Extract the [X, Y] coordinate from the center of the cell holding the provided text.  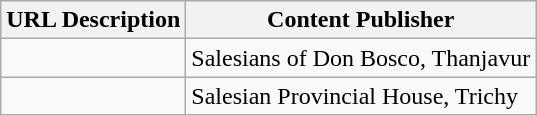
Content Publisher [361, 20]
URL Description [94, 20]
Salesian Provincial House, Trichy [361, 96]
Salesians of Don Bosco, Thanjavur [361, 58]
